Identify which cell holds the provided text, then report its [X, Y] central coordinate. 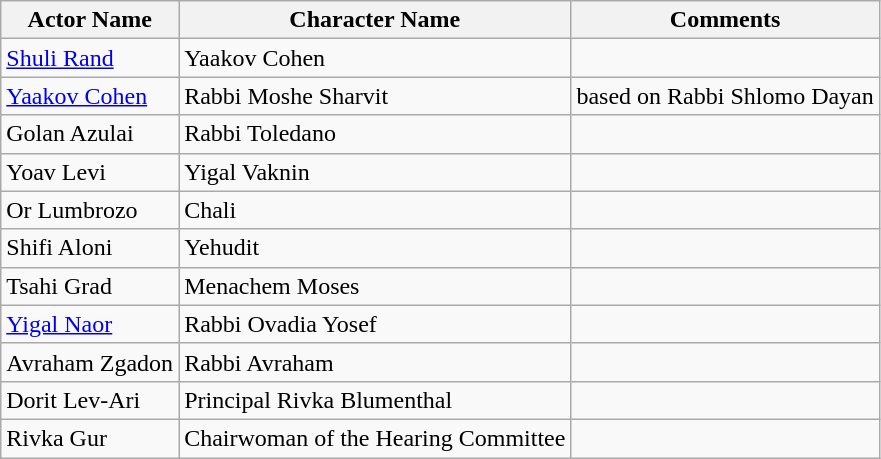
Rabbi Ovadia Yosef [375, 324]
Chali [375, 210]
Shuli Rand [90, 58]
Tsahi Grad [90, 286]
Shifi Aloni [90, 248]
Menachem Moses [375, 286]
Yigal Naor [90, 324]
Rabbi Toledano [375, 134]
Actor Name [90, 20]
Comments [725, 20]
Principal Rivka Blumenthal [375, 400]
Rabbi Moshe Sharvit [375, 96]
Chairwoman of the Hearing Committee [375, 438]
Yigal Vaknin [375, 172]
Character Name [375, 20]
Or Lumbrozo [90, 210]
Yehudit [375, 248]
Rivka Gur [90, 438]
Rabbi Avraham [375, 362]
Dorit Lev-Ari [90, 400]
Golan Azulai [90, 134]
Avraham Zgadon [90, 362]
based on Rabbi Shlomo Dayan [725, 96]
Yoav Levi [90, 172]
